Capture the cell that displays the provided text and extract its (X, Y) central coordinate. 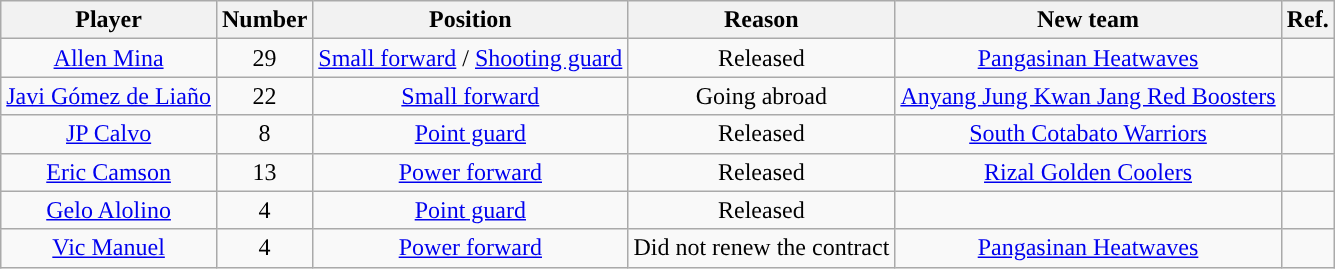
Javi Gómez de Liaño (109, 96)
Anyang Jung Kwan Jang Red Boosters (1088, 96)
8 (264, 134)
South Cotabato Warriors (1088, 134)
Gelo Alolino (109, 210)
Rizal Golden Coolers (1088, 172)
Did not renew the contract (762, 248)
13 (264, 172)
Number (264, 20)
Ref. (1308, 20)
Small forward / Shooting guard (470, 58)
JP Calvo (109, 134)
New team (1088, 20)
Allen Mina (109, 58)
Reason (762, 20)
Position (470, 20)
Eric Camson (109, 172)
Going abroad (762, 96)
Small forward (470, 96)
22 (264, 96)
Player (109, 20)
Vic Manuel (109, 248)
29 (264, 58)
